Extract the (X, Y) coordinate from the center of the cell holding the provided text.  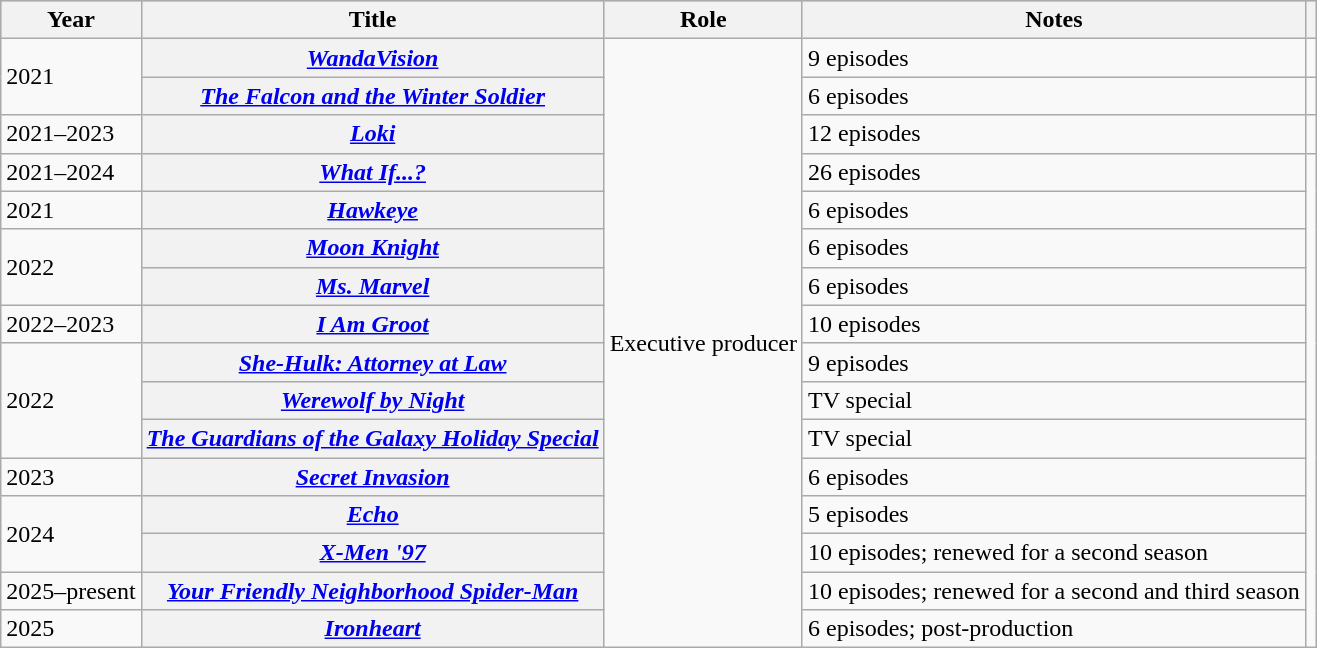
10 episodes; renewed for a second season (1054, 553)
Year (71, 20)
2021–2024 (71, 172)
26 episodes (1054, 172)
Executive producer (703, 344)
Loki (372, 134)
Ironheart (372, 629)
What If...? (372, 172)
2024 (71, 534)
I Am Groot (372, 324)
Notes (1054, 20)
Secret Invasion (372, 477)
2023 (71, 477)
Role (703, 20)
The Guardians of the Galaxy Holiday Special (372, 438)
12 episodes (1054, 134)
She-Hulk: Attorney at Law (372, 362)
10 episodes; renewed for a second and third season (1054, 591)
Ms. Marvel (372, 286)
2022–2023 (71, 324)
10 episodes (1054, 324)
2025–present (71, 591)
X-Men '97 (372, 553)
Echo (372, 515)
5 episodes (1054, 515)
2025 (71, 629)
Werewolf by Night (372, 400)
2021–2023 (71, 134)
WandaVision (372, 58)
Your Friendly Neighborhood Spider-Man (372, 591)
Title (372, 20)
The Falcon and the Winter Soldier (372, 96)
Hawkeye (372, 210)
Moon Knight (372, 248)
6 episodes; post-production (1054, 629)
